Return the (x, y) coordinate for the center point of the cell that contains the specified text.  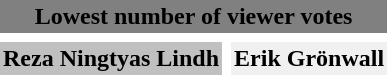
Erik Grönwall (309, 58)
Lowest number of viewer votes (194, 16)
Reza Ningtyas Lindh (111, 58)
